Capture the cell that displays the provided text and extract its [x, y] central coordinate. 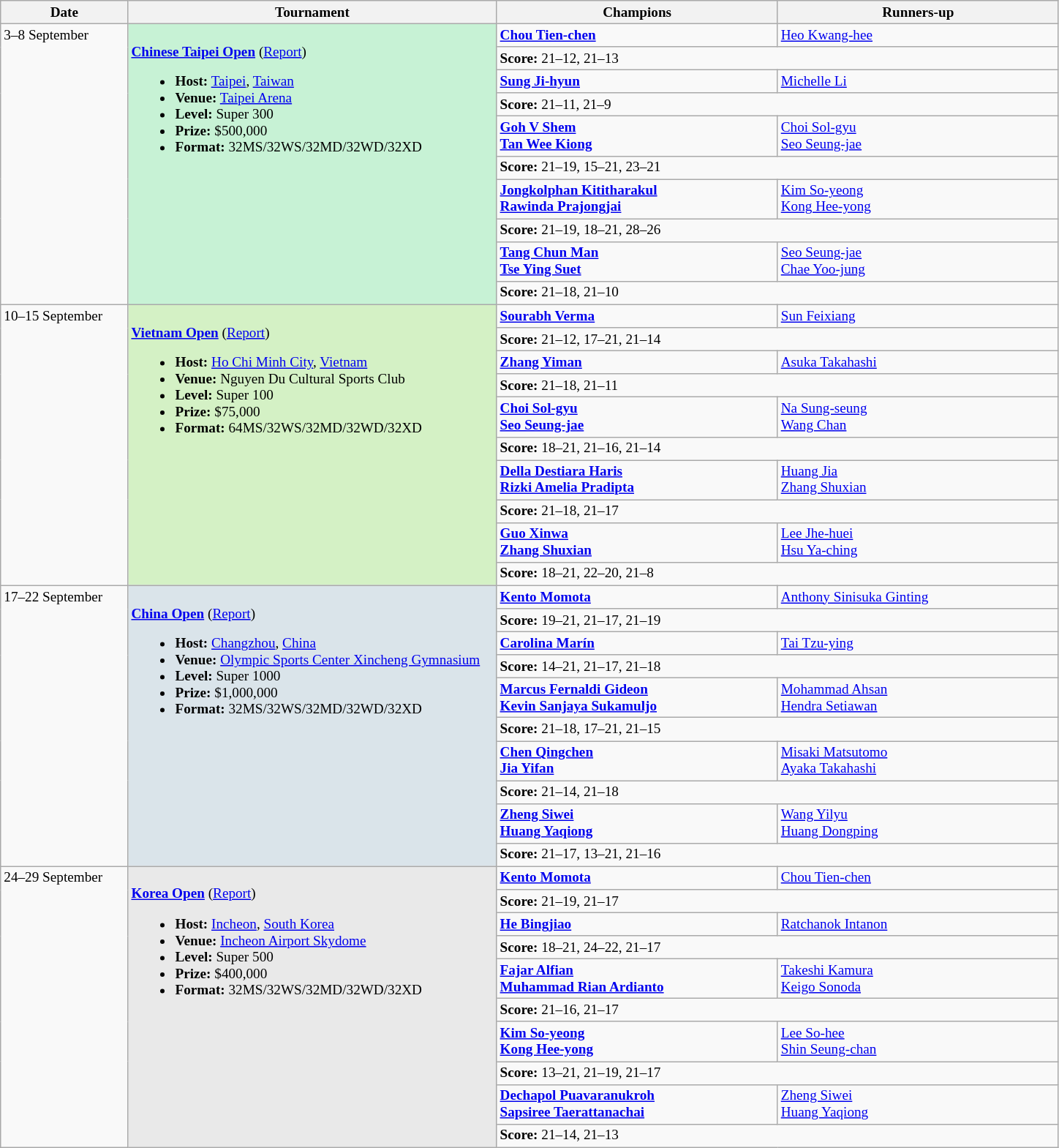
Score: 13–21, 21–19, 21–17 [777, 1073]
Score: 21–12, 17–21, 21–14 [777, 339]
Lee So-hee Shin Seung-chan [918, 1041]
Heo Kwang-hee [918, 35]
Score: 19–21, 21–17, 21–19 [777, 620]
Sourabh Verma [637, 316]
Tournament [312, 12]
Tang Chun Man Tse Ying Suet [637, 261]
24–29 September [64, 1007]
Score: 18–21, 22–20, 21–8 [777, 574]
Mohammad Ahsan Hendra Setiawan [918, 698]
Goh V Shem Tan Wee Kiong [637, 136]
Huang Jia Zhang Shuxian [918, 479]
Score: 21–19, 15–21, 23–21 [777, 168]
Score: 21–17, 13–21, 21–16 [777, 855]
3–8 September [64, 164]
Jongkolphan Kititharakul Rawinda Prajongjai [637, 199]
Score: 18–21, 24–22, 21–17 [777, 948]
Guo Xinwa Zhang Shuxian [637, 542]
Anthony Sinisuka Ginting [918, 597]
Lee Jhe-huei Hsu Ya-ching [918, 542]
Dechapol Puavaranukroh Sapsiree Taerattanachai [637, 1104]
Score: 21–12, 21–13 [777, 59]
Sun Feixiang [918, 316]
Score: 21–18, 17–21, 21–15 [777, 729]
17–22 September [64, 726]
Score: 21–19, 21–17 [777, 901]
Chen Qingchen Jia Yifan [637, 760]
10–15 September [64, 445]
Score: 21–18, 21–17 [777, 511]
Michelle Li [918, 81]
Sung Ji-hyun [637, 81]
He Bingjiao [637, 924]
Takeshi Kamura Keigo Sonoda [918, 978]
Na Sung-seung Wang Chan [918, 417]
Date [64, 12]
Score: 14–21, 21–17, 21–18 [777, 667]
Carolina Marín [637, 643]
Score: 21–18, 21–10 [777, 293]
Zhang Yiman [637, 362]
Score: 18–21, 21–16, 21–14 [777, 449]
Score: 21–16, 21–17 [777, 1010]
Misaki Matsutomo Ayaka Takahashi [918, 760]
Champions [637, 12]
Asuka Takahashi [918, 362]
Seo Seung-jae Chae Yoo-jung [918, 261]
Fajar Alfian Muhammad Rian Ardianto [637, 978]
Marcus Fernaldi Gideon Kevin Sanjaya Sukamuljo [637, 698]
Della Destiara Haris Rizki Amelia Pradipta [637, 479]
Tai Tzu-ying [918, 643]
Score: 21–19, 18–21, 28–26 [777, 230]
Korea Open (Report)Host: Incheon, South KoreaVenue: Incheon Airport SkydomeLevel: Super 500Prize: $400,000Format: 32MS/32WS/32MD/32WD/32XD [312, 1007]
Score: 21–18, 21–11 [777, 386]
Score: 21–14, 21–18 [777, 792]
Score: 21–11, 21–9 [777, 105]
Ratchanok Intanon [918, 924]
Wang Yilyu Huang Dongping [918, 823]
Score: 21–14, 21–13 [777, 1136]
Runners-up [918, 12]
Chinese Taipei Open (Report)Host: Taipei, TaiwanVenue: Taipei ArenaLevel: Super 300Prize: $500,000Format: 32MS/32WS/32MD/32WD/32XD [312, 164]
